Output the [X, Y] coordinate of the center of the cell containing the given text.  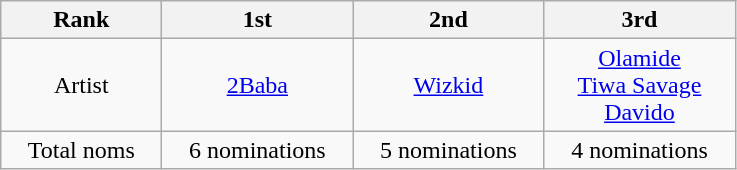
3rd [640, 20]
2Baba [258, 85]
6 nominations [258, 150]
1st [258, 20]
Rank [82, 20]
2nd [448, 20]
4 nominations [640, 150]
Wizkid [448, 85]
5 nominations [448, 150]
Total noms [82, 150]
Artist [82, 85]
OlamideTiwa SavageDavido [640, 85]
